Identify which cell holds the provided text, then report its [x, y] central coordinate. 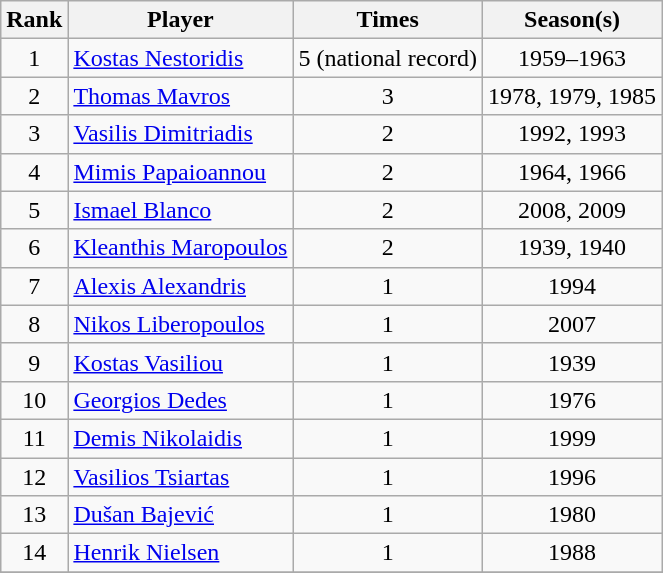
Thomas Mavros [180, 96]
Demis Nikolaidis [180, 438]
Ismael Blanco [180, 210]
Vasilios Tsiartas [180, 477]
Kostas Nestoridis [180, 58]
1978, 1979, 1985 [572, 96]
1964, 1966 [572, 172]
7 [34, 286]
1992, 1993 [572, 134]
Player [180, 20]
12 [34, 477]
Season(s) [572, 20]
Nikos Liberopoulos [180, 324]
Kleanthis Maropoulos [180, 248]
9 [34, 362]
2007 [572, 324]
1959–1963 [572, 58]
Georgios Dedes [180, 400]
Dušan Bajević [180, 515]
2008, 2009 [572, 210]
Times [388, 20]
11 [34, 438]
1988 [572, 553]
14 [34, 553]
6 [34, 248]
4 [34, 172]
1996 [572, 477]
1999 [572, 438]
1939, 1940 [572, 248]
1980 [572, 515]
5 (national record) [388, 58]
5 [34, 210]
Henrik Nielsen [180, 553]
10 [34, 400]
1976 [572, 400]
1994 [572, 286]
Rank [34, 20]
Mimis Papaioannou [180, 172]
8 [34, 324]
Kostas Vasiliou [180, 362]
Alexis Alexandris [180, 286]
1939 [572, 362]
13 [34, 515]
Vasilis Dimitriadis [180, 134]
